Extract the (x, y) coordinate from the center of the cell holding the provided text.  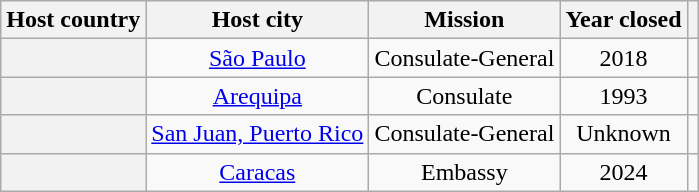
1993 (624, 96)
2018 (624, 58)
Year closed (624, 20)
Consulate (464, 96)
Embassy (464, 172)
Arequipa (258, 96)
Host country (74, 20)
San Juan, Puerto Rico (258, 134)
Mission (464, 20)
Host city (258, 20)
2024 (624, 172)
Caracas (258, 172)
São Paulo (258, 58)
Unknown (624, 134)
